Scan for the cell matching the given text and deliver its (x, y) coordinate at center. 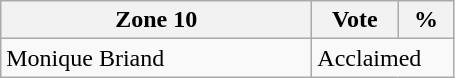
Acclaimed (383, 58)
Monique Briand (156, 58)
% (426, 20)
Zone 10 (156, 20)
Vote (355, 20)
